Extract the [X, Y] coordinate from the center of the cell holding the provided text.  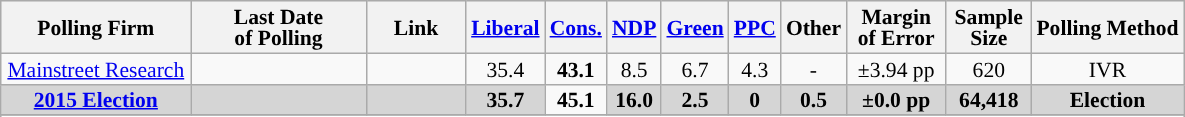
NDP [634, 27]
±3.94 pp [896, 68]
2.5 [694, 100]
Link [416, 27]
0 [755, 100]
16.0 [634, 100]
- [814, 68]
Election [1107, 100]
2015 Election [96, 100]
8.5 [634, 68]
Green [694, 27]
PPC [755, 27]
Last Dateof Polling [278, 27]
43.1 [576, 68]
Marginof Error [896, 27]
IVR [1107, 68]
35.7 [505, 100]
0.5 [814, 100]
Liberal [505, 27]
620 [988, 68]
45.1 [576, 100]
Other [814, 27]
Cons. [576, 27]
Polling Firm [96, 27]
4.3 [755, 68]
35.4 [505, 68]
Mainstreet Research [96, 68]
SampleSize [988, 27]
±0.0 pp [896, 100]
Polling Method [1107, 27]
6.7 [694, 68]
64,418 [988, 100]
